Find where the given text appears and provide that cell's center as [x, y] coordinate. 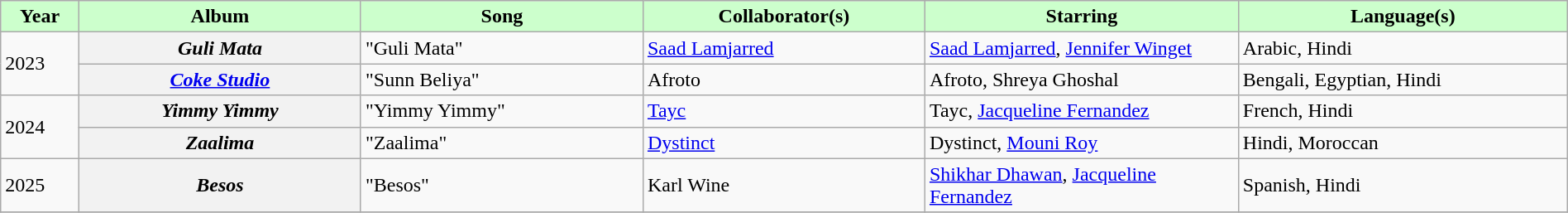
French, Hindi [1403, 111]
Yimmy Yimmy [220, 111]
Coke Studio [220, 80]
Spanish, Hindi [1403, 186]
Album [220, 17]
Saad Lamjarred [784, 48]
Starring [1082, 17]
Karl Wine [784, 186]
Guli Mata [220, 48]
Besos [220, 186]
Language(s) [1403, 17]
Afroto [784, 80]
Arabic, Hindi [1403, 48]
2025 [40, 186]
"Zaalima" [501, 143]
"Sunn Beliya" [501, 80]
2024 [40, 127]
Tayc, Jacqueline Fernandez [1082, 111]
Tayc [784, 111]
Year [40, 17]
Saad Lamjarred, Jennifer Winget [1082, 48]
Afroto, Shreya Ghoshal [1082, 80]
Shikhar Dhawan, Jacqueline Fernandez [1082, 186]
Song [501, 17]
Dystinct, Mouni Roy [1082, 143]
"Besos" [501, 186]
Zaalima [220, 143]
2023 [40, 64]
"Yimmy Yimmy" [501, 111]
Collaborator(s) [784, 17]
Dystinct [784, 143]
"Guli Mata" [501, 48]
Hindi, Moroccan [1403, 143]
Bengali, Egyptian, Hindi [1403, 80]
